Locate the cell with the specified text and output its [X, Y] center coordinate. 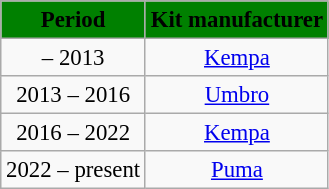
Period [74, 20]
2016 – 2022 [74, 133]
Puma [236, 170]
2013 – 2016 [74, 95]
Kit manufacturer [236, 20]
Umbro [236, 95]
– 2013 [74, 58]
2022 – present [74, 170]
